Scan for the cell matching the given text and deliver its [X, Y] coordinate at center. 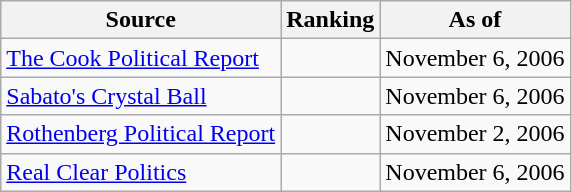
Ranking [330, 20]
Source [141, 20]
November 2, 2006 [475, 134]
Sabato's Crystal Ball [141, 96]
The Cook Political Report [141, 58]
Real Clear Politics [141, 172]
Rothenberg Political Report [141, 134]
As of [475, 20]
